Identify which cell holds the provided text, then report its (x, y) central coordinate. 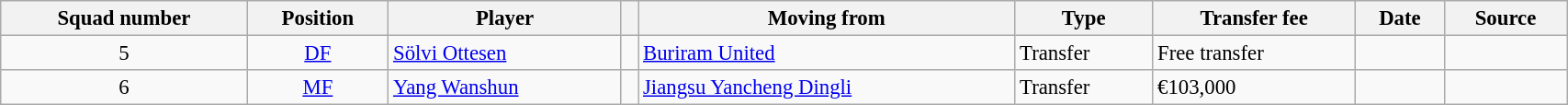
Free transfer (1255, 53)
Type (1084, 18)
Date (1400, 18)
5 (124, 53)
6 (124, 87)
Squad number (124, 18)
DF (318, 53)
Transfer fee (1255, 18)
Source (1505, 18)
Buriram United (827, 53)
Position (318, 18)
Jiangsu Yancheng Dingli (827, 87)
MF (318, 87)
Sölvi Ottesen (505, 53)
Yang Wanshun (505, 87)
Player (505, 18)
€103,000 (1255, 87)
Moving from (827, 18)
